Determine the [X, Y] coordinate at the center of the cell enclosing the given text.  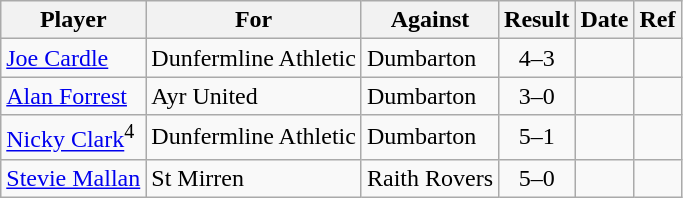
Date [604, 20]
3–0 [537, 96]
St Mirren [254, 178]
Stevie Mallan [74, 178]
Player [74, 20]
Ref [658, 20]
5–1 [537, 138]
Against [430, 20]
5–0 [537, 178]
Alan Forrest [74, 96]
For [254, 20]
Nicky Clark4 [74, 138]
4–3 [537, 58]
Raith Rovers [430, 178]
Joe Cardle [74, 58]
Ayr United [254, 96]
Result [537, 20]
